From the cell containing the given text, extract its center point as (X, Y) coordinate. 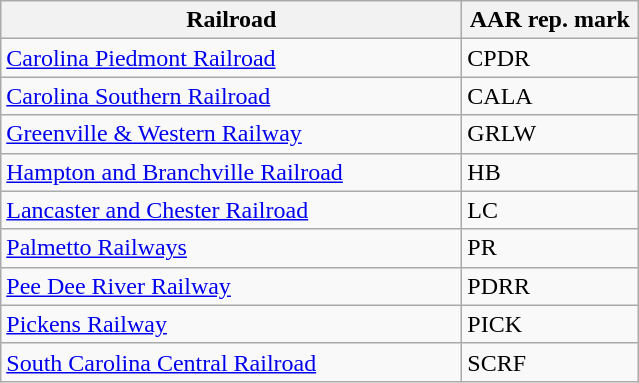
Pee Dee River Railway (232, 286)
Pickens Railway (232, 324)
Carolina Piedmont Railroad (232, 58)
Palmetto Railways (232, 248)
HB (550, 172)
PDRR (550, 286)
LC (550, 210)
South Carolina Central Railroad (232, 362)
Carolina Southern Railroad (232, 96)
Railroad (232, 20)
Hampton and Branchville Railroad (232, 172)
SCRF (550, 362)
CALA (550, 96)
AAR rep. mark (550, 20)
CPDR (550, 58)
Greenville & Western Railway (232, 134)
GRLW (550, 134)
PR (550, 248)
PICK (550, 324)
Lancaster and Chester Railroad (232, 210)
